Determine the (x, y) coordinate at the center of the cell enclosing the given text.  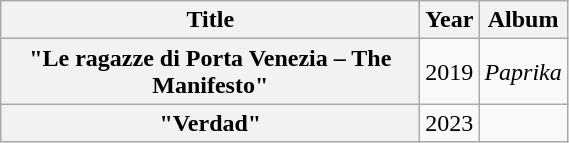
"Verdad" (210, 123)
Paprika (523, 72)
2023 (450, 123)
Album (523, 20)
Year (450, 20)
"Le ragazze di Porta Venezia – The Manifesto" (210, 72)
2019 (450, 72)
Title (210, 20)
